Locate the cell with the specified text and output its [X, Y] center coordinate. 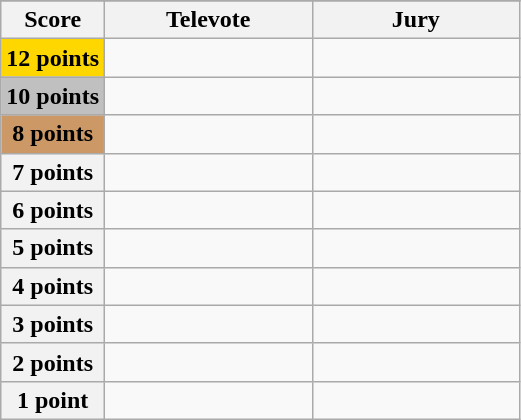
Score [53, 20]
10 points [53, 96]
2 points [53, 362]
6 points [53, 210]
Jury [416, 20]
3 points [53, 324]
5 points [53, 248]
1 point [53, 400]
7 points [53, 172]
4 points [53, 286]
Televote [209, 20]
8 points [53, 134]
12 points [53, 58]
